Return the [X, Y] coordinate for the center point of the cell that contains the specified text.  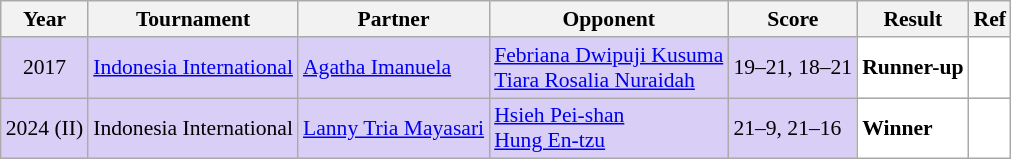
19–21, 18–21 [792, 68]
Agatha Imanuela [394, 68]
Hsieh Pei-shan Hung En-tzu [608, 128]
Year [44, 19]
Ref [989, 19]
2024 (II) [44, 128]
Partner [394, 19]
2017 [44, 68]
Runner-up [912, 68]
Result [912, 19]
Tournament [193, 19]
21–9, 21–16 [792, 128]
Lanny Tria Mayasari [394, 128]
Febriana Dwipuji Kusuma Tiara Rosalia Nuraidah [608, 68]
Opponent [608, 19]
Winner [912, 128]
Score [792, 19]
